Return (x, y) of the center of cell containing provided text 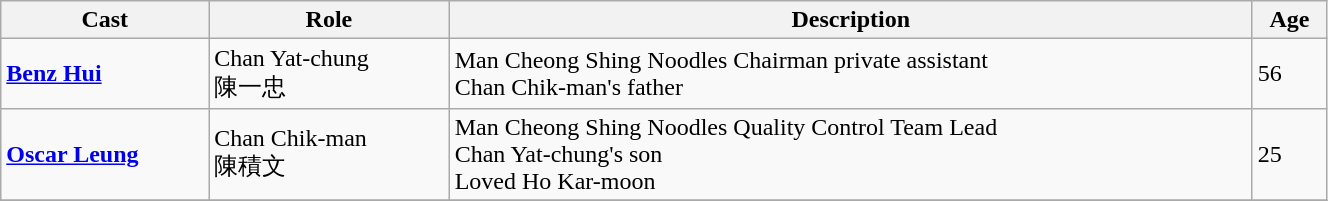
Cast (105, 20)
Man Cheong Shing Noodles Quality Control Team LeadChan Yat-chung's sonLoved Ho Kar-moon (850, 154)
Description (850, 20)
Chan Yat-chung陳一忠 (329, 74)
Age (1289, 20)
Benz Hui (105, 74)
Man Cheong Shing Noodles Chairman private assistantChan Chik-man's father (850, 74)
Role (329, 20)
56 (1289, 74)
Oscar Leung (105, 154)
Chan Chik-man陳積文 (329, 154)
25 (1289, 154)
